Find where the given text appears and provide that cell's center as [X, Y] coordinate. 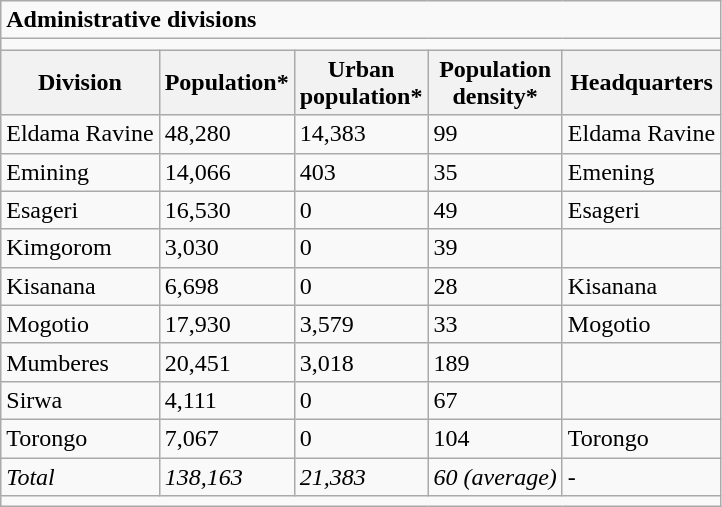
403 [361, 172]
Emining [80, 172]
48,280 [226, 134]
Kimgorom [80, 248]
- [641, 477]
Division [80, 82]
Populationdensity* [495, 82]
60 (average) [495, 477]
6,698 [226, 286]
14,383 [361, 134]
14,066 [226, 172]
20,451 [226, 362]
189 [495, 362]
49 [495, 210]
Population* [226, 82]
17,930 [226, 324]
Administrative divisions [361, 20]
3,018 [361, 362]
Emening [641, 172]
39 [495, 248]
3,579 [361, 324]
Mumberes [80, 362]
99 [495, 134]
21,383 [361, 477]
138,163 [226, 477]
Headquarters [641, 82]
104 [495, 438]
Sirwa [80, 400]
4,111 [226, 400]
33 [495, 324]
16,530 [226, 210]
28 [495, 286]
35 [495, 172]
3,030 [226, 248]
67 [495, 400]
Total [80, 477]
7,067 [226, 438]
Urbanpopulation* [361, 82]
